Scan for the cell matching the given text and deliver its [x, y] coordinate at center. 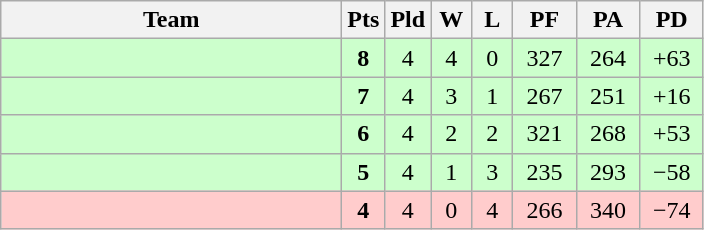
264 [608, 58]
+16 [672, 96]
6 [364, 134]
8 [364, 58]
Pld [408, 20]
−58 [672, 172]
268 [608, 134]
5 [364, 172]
251 [608, 96]
7 [364, 96]
235 [545, 172]
PD [672, 20]
267 [545, 96]
PF [545, 20]
+63 [672, 58]
W [452, 20]
PA [608, 20]
321 [545, 134]
266 [545, 210]
293 [608, 172]
Team [172, 20]
L [492, 20]
327 [545, 58]
340 [608, 210]
Pts [364, 20]
+53 [672, 134]
−74 [672, 210]
